Determine the [X, Y] coordinate at the center of the cell enclosing the given text.  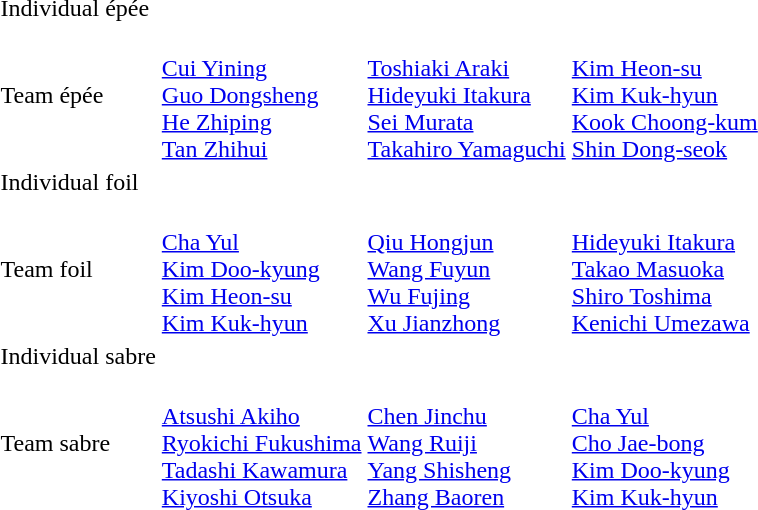
Qiu HongjunWang FuyunWu FujingXu Jianzhong [466, 269]
Toshiaki ArakiHideyuki ItakuraSei MurataTakahiro Yamaguchi [466, 95]
Cha YulKim Doo-kyungKim Heon-suKim Kuk-hyun [262, 269]
Cui YiningGuo DongshengHe ZhipingTan Zhihui [262, 95]
